Locate the cell with the specified text and output its [x, y] center coordinate. 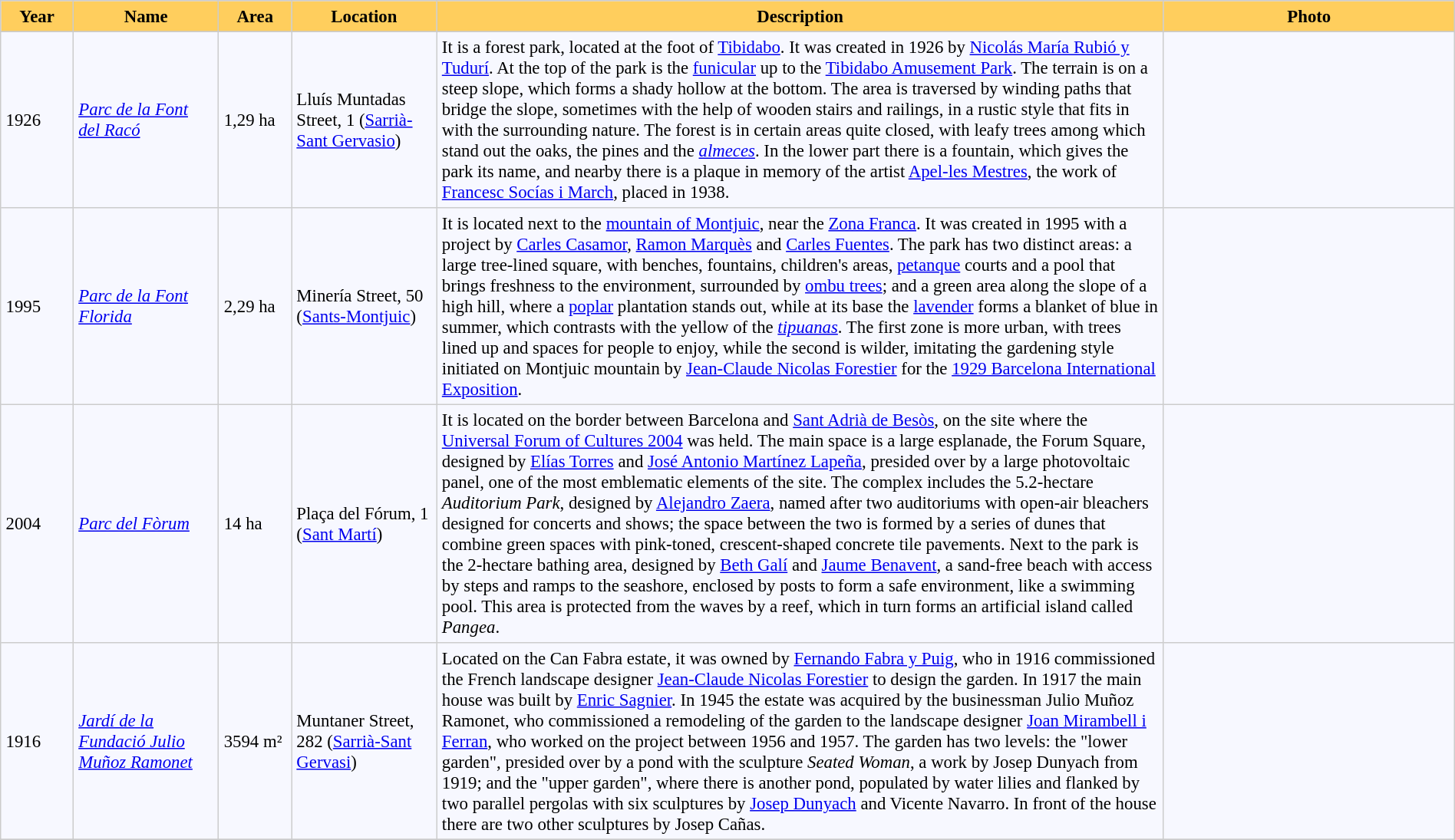
2,29 ha [255, 306]
3594 m² [255, 741]
Minería Street, 50 (Sants-Montjuic) [364, 306]
Location [364, 16]
Parc de la Font del Racó [146, 120]
Description [800, 16]
2004 [37, 523]
Plaça del Fórum, 1 (Sant Martí) [364, 523]
Jardí de la Fundació Julio Muñoz Ramonet [146, 741]
Lluís Muntadas Street, 1 (Sarrià-Sant Gervasio) [364, 120]
14 ha [255, 523]
Photo [1309, 16]
1,29 ha [255, 120]
Parc del Fòrum [146, 523]
Name [146, 16]
Muntaner Street, 282 (Sarrià-Sant Gervasi) [364, 741]
Year [37, 16]
Parc de la Font Florida [146, 306]
1916 [37, 741]
Area [255, 16]
1995 [37, 306]
1926 [37, 120]
